Return (X, Y) of the center of cell containing provided text 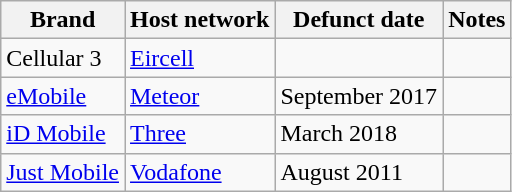
Brand (63, 20)
Vodafone (199, 172)
Defunct date (359, 20)
September 2017 (359, 96)
Three (199, 134)
Host network (199, 20)
Meteor (199, 96)
Just Mobile (63, 172)
March 2018 (359, 134)
eMobile (63, 96)
Notes (477, 20)
Eircell (199, 58)
iD Mobile (63, 134)
Cellular 3 (63, 58)
August 2011 (359, 172)
